Determine the (x, y) coordinate at the center of the cell enclosing the given text.  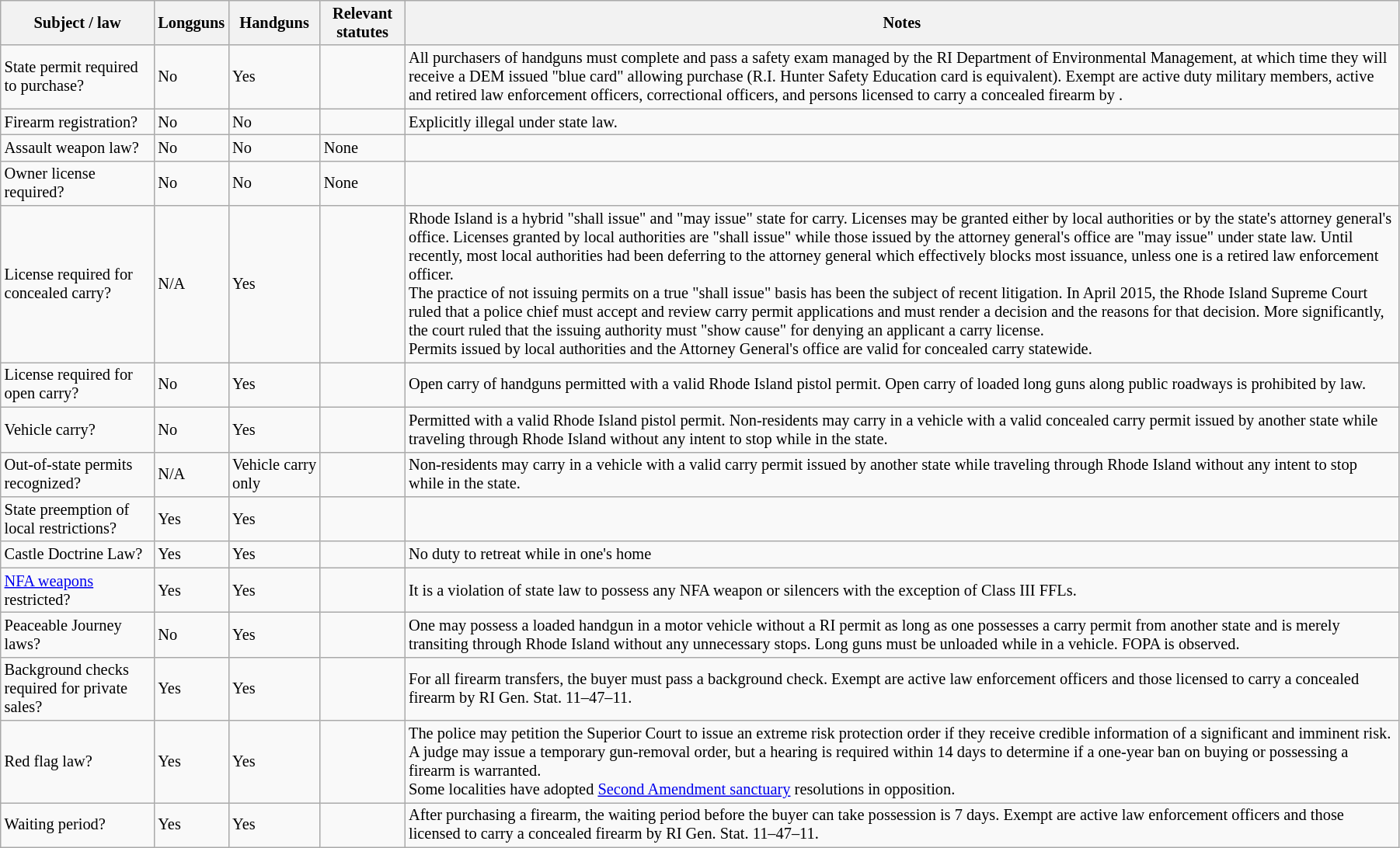
Peaceable Journey laws? (78, 634)
State permit required to purchase? (78, 77)
No duty to retreat while in one's home (901, 554)
Red flag law? (78, 762)
Longguns (191, 23)
NFA weapons restricted? (78, 590)
It is a violation of state law to possess any NFA weapon or silencers with the exception of Class III FFLs. (901, 590)
License required for concealed carry? (78, 284)
Owner license required? (78, 183)
Open carry of handguns permitted with a valid Rhode Island pistol permit. Open carry of loaded long guns along public roadways is prohibited by law. (901, 384)
State preemption of local restrictions? (78, 519)
Assault weapon law? (78, 148)
Waiting period? (78, 825)
Subject / law (78, 23)
Relevant statutes (362, 23)
License required for open carry? (78, 384)
Background checks required for private sales? (78, 689)
Notes (901, 23)
Vehicle carry? (78, 429)
Explicitly illegal under state law. (901, 122)
Castle Doctrine Law? (78, 554)
Firearm registration? (78, 122)
Vehicle carry only (274, 474)
Out-of-state permits recognized? (78, 474)
Handguns (274, 23)
